Find where the given text appears and provide that cell's center as [x, y] coordinate. 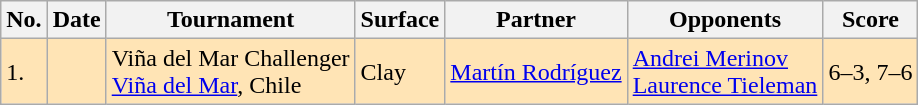
1. [24, 72]
Andrei Merinov Laurence Tieleman [725, 72]
Surface [400, 20]
Clay [400, 72]
Viña del Mar ChallengerViña del Mar, Chile [230, 72]
Date [76, 20]
Score [870, 20]
Opponents [725, 20]
Martín Rodríguez [536, 72]
6–3, 7–6 [870, 72]
Tournament [230, 20]
Partner [536, 20]
No. [24, 20]
